Locate the cell with the specified text and output its (X, Y) center coordinate. 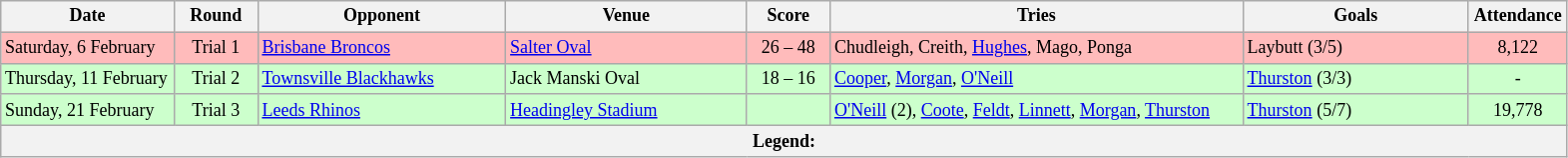
Townsville Blackhawks (381, 78)
Goals (1355, 16)
Trial 2 (216, 78)
O'Neill (2), Coote, Feldt, Linnett, Morgan, Thurston (1037, 110)
Legend: (784, 140)
Venue (627, 16)
Score (788, 16)
Trial 3 (216, 110)
26 – 48 (788, 48)
Date (88, 16)
Trial 1 (216, 48)
Salter Oval (627, 48)
Round (216, 16)
Chudleigh, Creith, Hughes, Mago, Ponga (1037, 48)
Opponent (381, 16)
Saturday, 6 February (88, 48)
Headingley Stadium (627, 110)
Brisbane Broncos (381, 48)
Laybutt (3/5) (1355, 48)
Tries (1037, 16)
18 – 16 (788, 78)
Thurston (5/7) (1355, 110)
Thurston (3/3) (1355, 78)
Jack Manski Oval (627, 78)
- (1517, 78)
Sunday, 21 February (88, 110)
19,778 (1517, 110)
Attendance (1517, 16)
8,122 (1517, 48)
Leeds Rhinos (381, 110)
Cooper, Morgan, O'Neill (1037, 78)
Thursday, 11 February (88, 78)
